Find where the given text appears and provide that cell's center as (X, Y) coordinate. 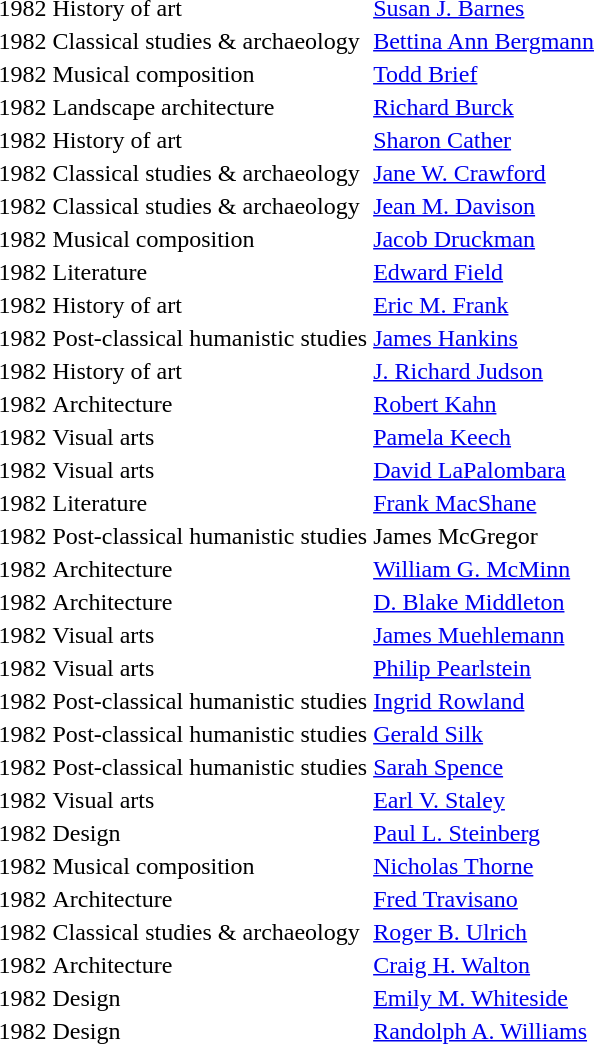
Landscape architecture (210, 107)
